Scan for the cell matching the given text and deliver its [X, Y] coordinate at center. 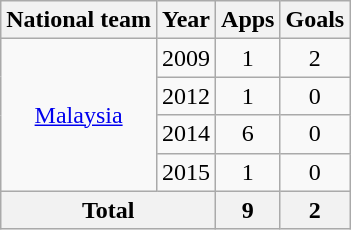
2009 [186, 58]
Malaysia [79, 115]
9 [248, 210]
National team [79, 20]
Apps [248, 20]
Goals [315, 20]
2015 [186, 172]
2012 [186, 96]
2014 [186, 134]
Total [108, 210]
6 [248, 134]
Year [186, 20]
